Provide the [X, Y] coordinate of the cell's center where the given text is located.  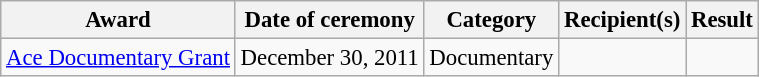
December 30, 2011 [330, 58]
Documentary [492, 58]
Ace Documentary Grant [118, 58]
Recipient(s) [622, 20]
Award [118, 20]
Result [722, 20]
Date of ceremony [330, 20]
Category [492, 20]
